Search for the cell housing the specified text and yield its [x, y] center coordinate. 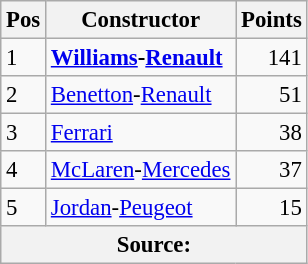
5 [24, 208]
38 [272, 133]
15 [272, 208]
1 [24, 58]
3 [24, 133]
4 [24, 170]
Source: [154, 245]
Williams-Renault [141, 58]
141 [272, 58]
Ferrari [141, 133]
McLaren-Mercedes [141, 170]
Points [272, 20]
2 [24, 95]
Jordan-Peugeot [141, 208]
51 [272, 95]
Constructor [141, 20]
Pos [24, 20]
Benetton-Renault [141, 95]
37 [272, 170]
